Provide the (X, Y) coordinate of the cell's center where the given text is located.  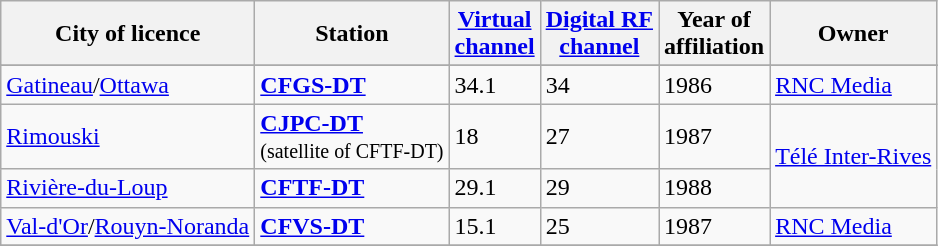
CJPC-DT(satellite of CFTF-DT) (352, 136)
34 (599, 85)
Virtualchannel (494, 34)
City of licence (128, 34)
Rivière-du-Loup (128, 188)
27 (599, 136)
Year ofaffiliation (714, 34)
Rimouski (128, 136)
15.1 (494, 226)
CFTF-DT (352, 188)
29 (599, 188)
34.1 (494, 85)
Station (352, 34)
Val-d'Or/Rouyn-Noranda (128, 226)
Digital RFchannel (599, 34)
Owner (854, 34)
29.1 (494, 188)
Gatineau/Ottawa (128, 85)
CFGS-DT (352, 85)
1988 (714, 188)
CFVS-DT (352, 226)
18 (494, 136)
25 (599, 226)
1986 (714, 85)
Télé Inter-Rives (854, 156)
